Detect which cell encompasses the target text, then output its [x, y] center coordinate. 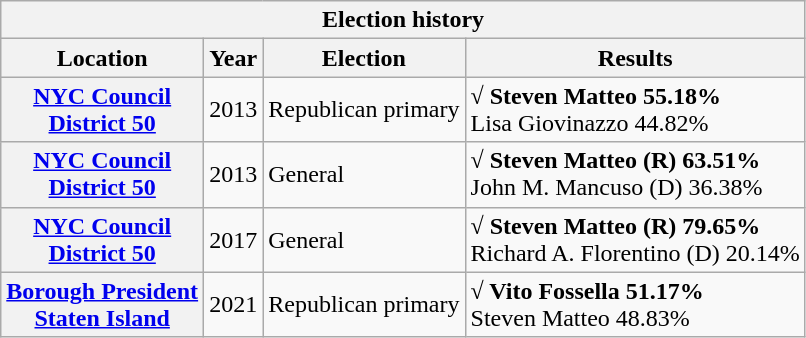
Year [234, 58]
√ Steven Matteo (R) 63.51%John M. Mancuso (D) 36.38% [635, 174]
2021 [234, 304]
Election [364, 58]
√ Steven Matteo 55.18%Lisa Giovinazzo 44.82% [635, 110]
Borough PresidentStaten Island [102, 304]
Location [102, 58]
√ Steven Matteo (R) 79.65%Richard A. Florentino (D) 20.14% [635, 240]
Results [635, 58]
Election history [404, 20]
2017 [234, 240]
√ Vito Fossella 51.17%Steven Matteo 48.83% [635, 304]
